Provide the (x, y) coordinate of the cell's center where the given text is located.  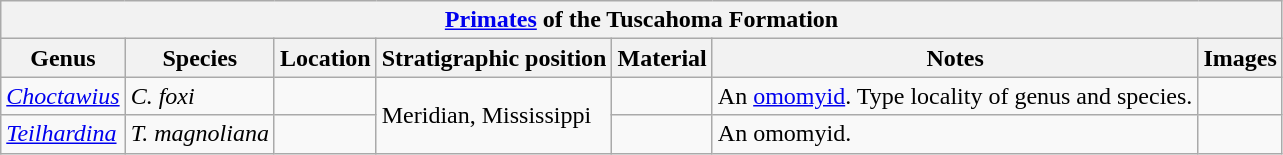
Images (1240, 58)
Notes (955, 58)
An omomyid. Type locality of genus and species. (955, 96)
Teilhardina (63, 134)
Genus (63, 58)
Stratigraphic position (494, 58)
Material (662, 58)
An omomyid. (955, 134)
Choctawius (63, 96)
T. magnoliana (200, 134)
Species (200, 58)
Meridian, Mississippi (494, 115)
C. foxi (200, 96)
Location (325, 58)
Primates of the Tuscahoma Formation (642, 20)
